Provide the (X, Y) coordinate of the cell's center where the given text is located.  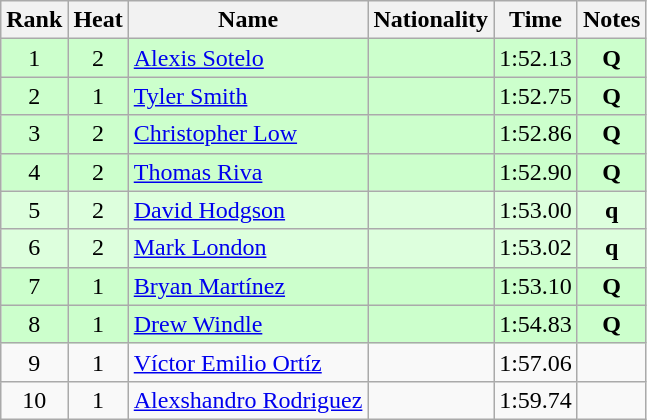
1:54.83 (536, 324)
3 (34, 134)
1:53.00 (536, 210)
1:52.86 (536, 134)
9 (34, 362)
Víctor Emilio Ortíz (248, 362)
Tyler Smith (248, 96)
6 (34, 248)
1:52.75 (536, 96)
8 (34, 324)
Notes (611, 20)
Name (248, 20)
1:59.74 (536, 400)
10 (34, 400)
Nationality (431, 20)
1:57.06 (536, 362)
7 (34, 286)
Heat (98, 20)
1:52.13 (536, 58)
Rank (34, 20)
Thomas Riva (248, 172)
1:52.90 (536, 172)
1:53.10 (536, 286)
Alexis Sotelo (248, 58)
Mark London (248, 248)
Alexshandro Rodriguez (248, 400)
Bryan Martínez (248, 286)
Christopher Low (248, 134)
5 (34, 210)
David Hodgson (248, 210)
1:53.02 (536, 248)
Drew Windle (248, 324)
Time (536, 20)
4 (34, 172)
